Capture the cell that displays the provided text and extract its [X, Y] central coordinate. 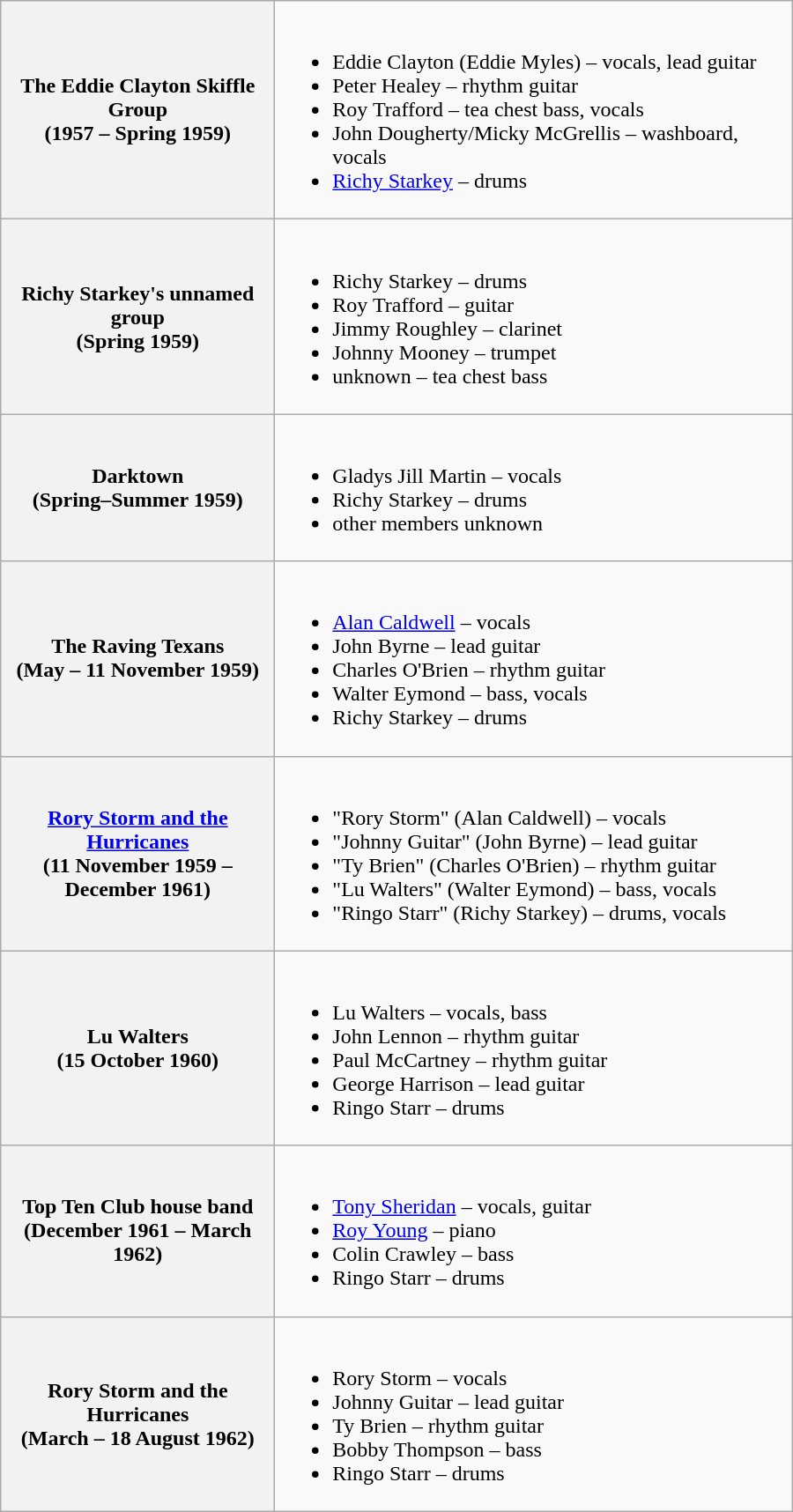
Darktown(Spring–Summer 1959) [137, 488]
The Eddie Clayton Skiffle Group(1957 – Spring 1959) [137, 110]
Rory Storm – vocalsJohnny Guitar – lead guitarTy Brien – rhythm guitarBobby Thompson – bassRingo Starr – drums [534, 1413]
Rory Storm and the Hurricanes (March – 18 August 1962) [137, 1413]
Gladys Jill Martin – vocalsRichy Starkey – drumsother members unknown [534, 488]
Lu Walters(15 October 1960) [137, 1049]
The Raving Texans(May – 11 November 1959) [137, 659]
Richy Starkey's unnamed group(Spring 1959) [137, 317]
Tony Sheridan – vocals, guitarRoy Young – pianoColin Crawley – bassRingo Starr – drums [534, 1231]
Top Ten Club house band(December 1961 – March 1962) [137, 1231]
Rory Storm and the Hurricanes (11 November 1959 – December 1961) [137, 853]
Richy Starkey – drumsRoy Trafford – guitarJimmy Roughley – clarinetJohnny Mooney – trumpetunknown – tea chest bass [534, 317]
Alan Caldwell – vocalsJohn Byrne – lead guitarCharles O'Brien – rhythm guitarWalter Eymond – bass, vocalsRichy Starkey – drums [534, 659]
Lu Walters – vocals, bassJohn Lennon – rhythm guitarPaul McCartney – rhythm guitarGeorge Harrison – lead guitarRingo Starr – drums [534, 1049]
